Scan for the cell matching the given text and deliver its (X, Y) coordinate at center. 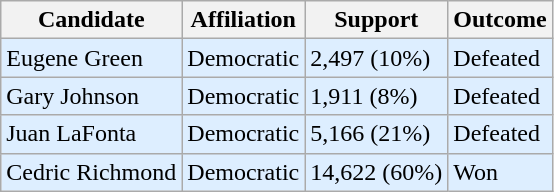
5,166 (21%) (376, 134)
14,622 (60%) (376, 172)
1,911 (8%) (376, 96)
2,497 (10%) (376, 58)
Juan LaFonta (92, 134)
Gary Johnson (92, 96)
Won (500, 172)
Candidate (92, 20)
Outcome (500, 20)
Eugene Green (92, 58)
Cedric Richmond (92, 172)
Affiliation (244, 20)
Support (376, 20)
